Output the (x, y) coordinate of the center of the cell containing the given text.  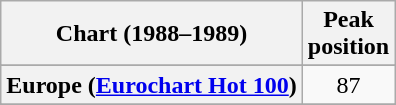
Peakposition (348, 34)
Chart (1988–1989) (152, 34)
87 (348, 85)
Europe (Eurochart Hot 100) (152, 85)
